For the text-containing cell, return its midpoint in [x, y] coordinate format. 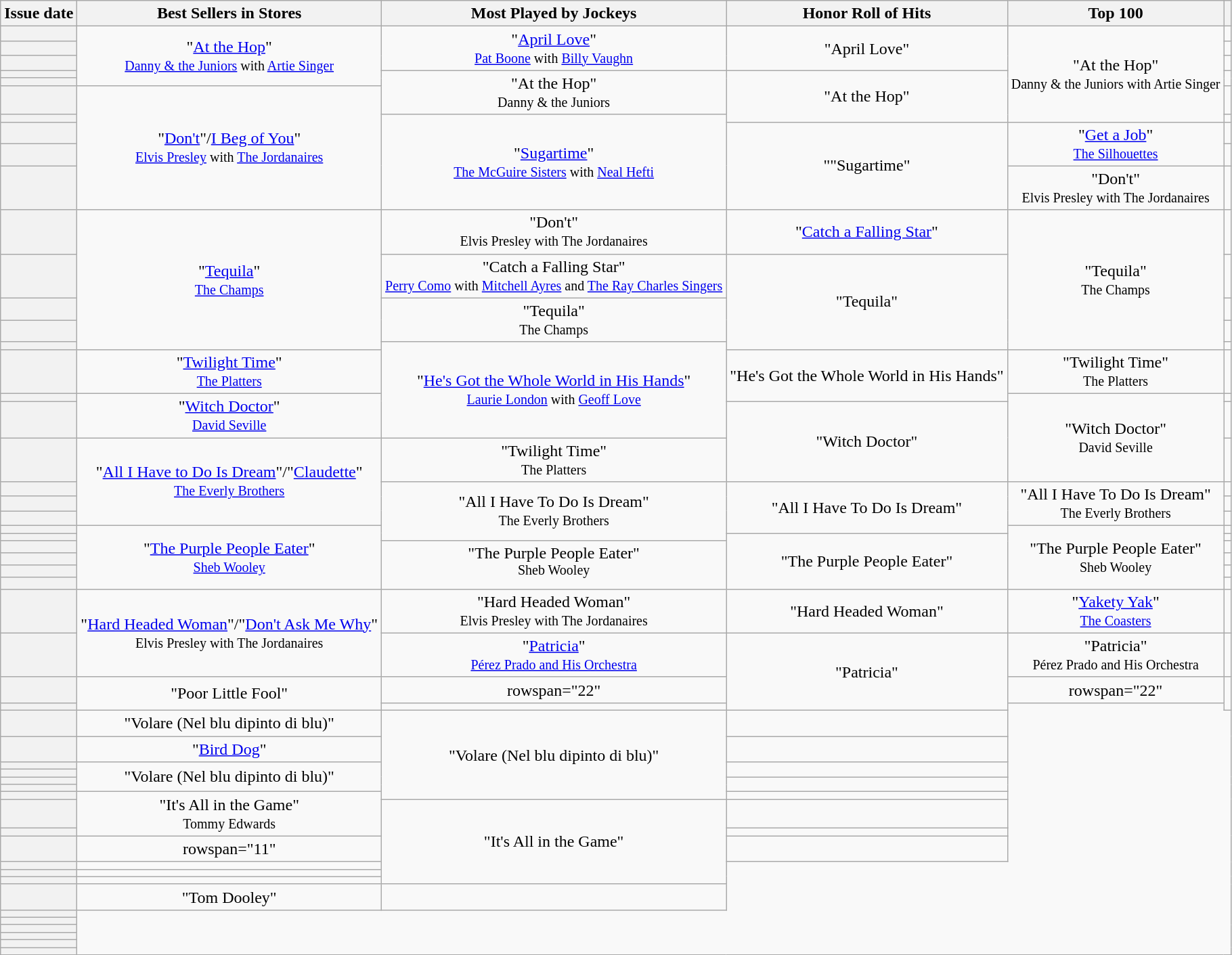
"Yakety Yak"The Coasters [1116, 610]
Best Sellers in Stores [229, 14]
"Hard Headed Woman" [866, 610]
"Bird Dog" [229, 749]
Issue date [39, 14]
Top 100 [1116, 14]
rowspan="11" [229, 849]
""Sugartime" [866, 166]
"Patricia" [866, 671]
"April Love" [866, 49]
"Hard Headed Woman"/"Don't Ask Me Why"Elvis Presley with The Jordanaires [229, 633]
"Tom Dooley" [229, 897]
"Witch Doctor" [866, 441]
"April Love"Pat Boone with Billy Vaughn [554, 49]
"Don't"/I Beg of You"Elvis Presley with The Jordanaires [229, 148]
"It's All in the Game"Tommy Edwards [229, 814]
"Catch a Falling Star" [866, 231]
"Poor Little Fool" [229, 693]
"Tequila" [866, 302]
"Catch a Falling Star"Perry Como with Mitchell Ayres and The Ray Charles Singers [554, 276]
"At the Hop"Danny & the Juniors [554, 92]
"It's All in the Game" [554, 842]
"All I Have to Do Is Dream"/"Claudette"The Everly Brothers [229, 481]
"He's Got the Whole World in His Hands" [866, 375]
"All I Have To Do Is Dream" [866, 508]
"The Purple People Eater" [866, 562]
"He's Got the Whole World in His Hands"Laurie London with Geoff Love [554, 390]
"Get a Job"The Silhouettes [1116, 143]
Honor Roll of Hits [866, 14]
Most Played by Jockeys [554, 14]
"Sugartime"The McGuire Sisters with Neal Hefti [554, 162]
"Hard Headed Woman"Elvis Presley with The Jordanaires [554, 610]
"At the Hop" [866, 96]
